Extract the (x, y) coordinate from the center of the cell holding the provided text.  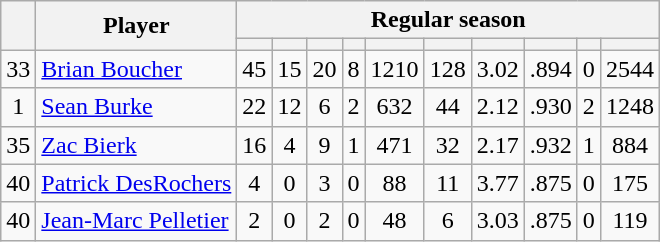
45 (254, 69)
44 (448, 107)
20 (324, 69)
16 (254, 145)
Patrick DesRochers (136, 183)
2544 (630, 69)
2.17 (498, 145)
632 (394, 107)
175 (630, 183)
Player (136, 26)
3.02 (498, 69)
11 (448, 183)
9 (324, 145)
884 (630, 145)
32 (448, 145)
Brian Boucher (136, 69)
8 (354, 69)
12 (290, 107)
Jean-Marc Pelletier (136, 221)
3 (324, 183)
22 (254, 107)
3.77 (498, 183)
Regular season (448, 20)
.932 (550, 145)
1210 (394, 69)
48 (394, 221)
119 (630, 221)
.894 (550, 69)
88 (394, 183)
471 (394, 145)
.930 (550, 107)
33 (18, 69)
128 (448, 69)
35 (18, 145)
15 (290, 69)
Sean Burke (136, 107)
2.12 (498, 107)
Zac Bierk (136, 145)
3.03 (498, 221)
1248 (630, 107)
